Search for the cell housing the specified text and yield its [x, y] center coordinate. 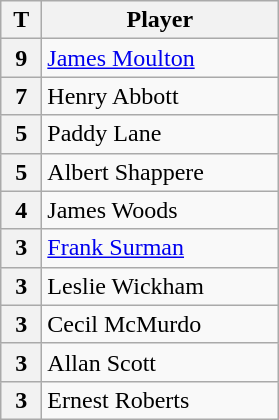
Allan Scott [160, 362]
Paddy Lane [160, 134]
T [22, 20]
Leslie Wickham [160, 286]
Cecil McMurdo [160, 324]
James Woods [160, 210]
Ernest Roberts [160, 400]
Player [160, 20]
Frank Surman [160, 248]
4 [22, 210]
9 [22, 58]
7 [22, 96]
Henry Abbott [160, 96]
James Moulton [160, 58]
Albert Shappere [160, 172]
